Detect which cell encompasses the target text, then output its [X, Y] center coordinate. 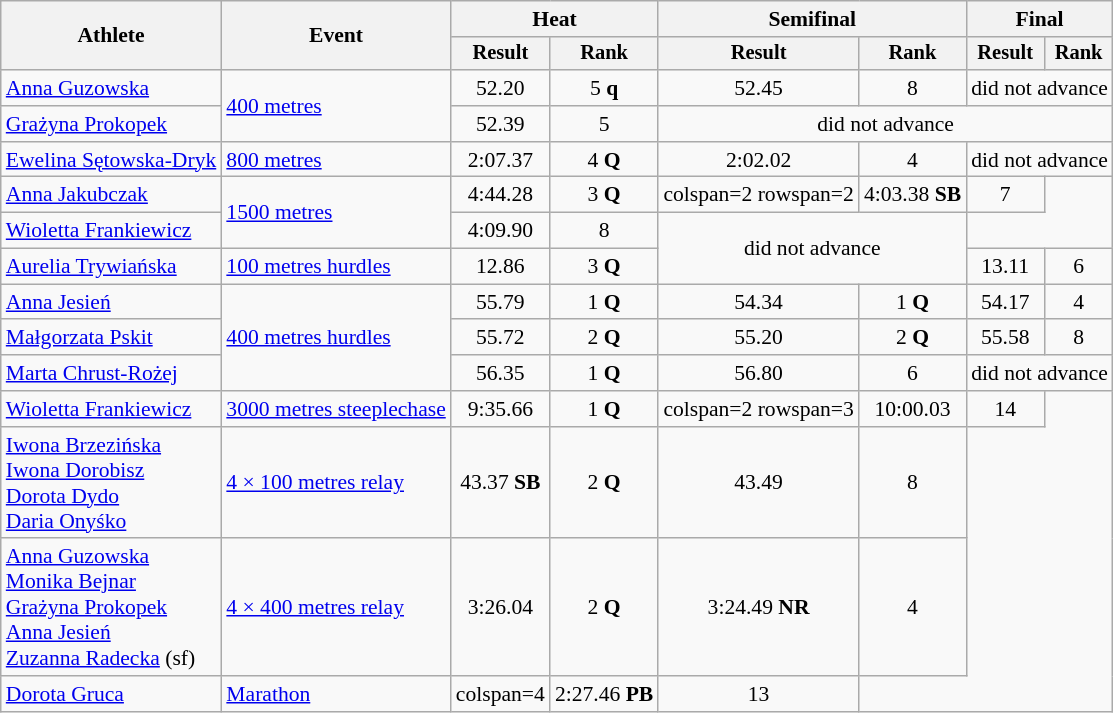
5 q [604, 88]
Semifinal [812, 19]
Athlete [112, 36]
10:00.03 [912, 409]
Event [336, 36]
52.20 [500, 88]
1500 metres [336, 212]
Anna Jakubczak [112, 195]
3:24.49 NR [758, 608]
12.86 [500, 267]
3:26.04 [500, 608]
54.17 [1005, 302]
4 Q [604, 160]
colspan=4 [500, 694]
100 metres hurdles [336, 267]
Małgorzata Pskit [112, 338]
Aurelia Trywiańska [112, 267]
Grażyna Prokopek [112, 124]
400 metres [336, 106]
52.45 [758, 88]
4:44.28 [500, 195]
3000 metres steeplechase [336, 409]
55.79 [500, 302]
Heat [555, 19]
52.39 [500, 124]
Marta Chrust-Rożej [112, 373]
colspan=2 rowspan=3 [758, 409]
4 × 100 metres relay [336, 483]
Anna Guzowska [112, 88]
Dorota Gruca [112, 694]
54.34 [758, 302]
13.11 [1005, 267]
400 metres hurdles [336, 338]
9:35.66 [500, 409]
Anna Jesień [112, 302]
Final [1040, 19]
4 × 400 metres relay [336, 608]
55.58 [1005, 338]
55.72 [500, 338]
4:03.38 SB [912, 195]
4:09.90 [500, 231]
Ewelina Sętowska-Dryk [112, 160]
43.49 [758, 483]
14 [1005, 409]
Anna GuzowskaMonika BejnarGrażyna ProkopekAnna JesieńZuzanna Radecka (sf) [112, 608]
5 [604, 124]
2:27.46 PB [604, 694]
13 [758, 694]
2:02.02 [758, 160]
43.37 SB [500, 483]
Marathon [336, 694]
56.35 [500, 373]
colspan=2 rowspan=2 [758, 195]
7 [1005, 195]
56.80 [758, 373]
800 metres [336, 160]
Iwona BrzezińskaIwona DorobiszDorota DydoDaria Onyśko [112, 483]
2:07.37 [500, 160]
55.20 [758, 338]
